From the cell containing the given text, extract its center point as (x, y) coordinate. 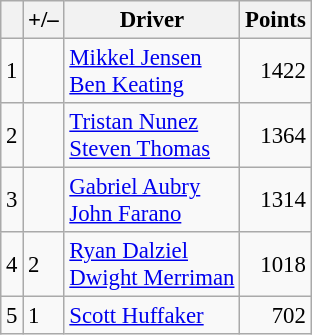
1422 (276, 72)
4 (12, 264)
Gabriel Aubry John Farano (152, 200)
Scott Huffaker (152, 316)
Points (276, 20)
3 (12, 200)
5 (12, 316)
Driver (152, 20)
Tristan Nunez Steven Thomas (152, 136)
+/– (44, 20)
702 (276, 316)
1018 (276, 264)
1314 (276, 200)
Ryan Dalziel Dwight Merriman (152, 264)
Mikkel Jensen Ben Keating (152, 72)
1364 (276, 136)
